Capture the cell that displays the provided text and extract its (x, y) central coordinate. 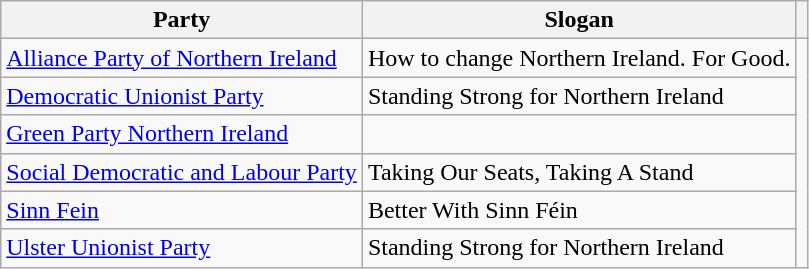
Democratic Unionist Party (182, 96)
Alliance Party of Northern Ireland (182, 58)
Better With Sinn Féin (579, 210)
Sinn Fein (182, 210)
Ulster Unionist Party (182, 248)
Party (182, 20)
Taking Our Seats, Taking A Stand (579, 172)
How to change Northern Ireland. For Good. (579, 58)
Social Democratic and Labour Party (182, 172)
Slogan (579, 20)
Green Party Northern Ireland (182, 134)
